Search for the cell housing the specified text and yield its (X, Y) center coordinate. 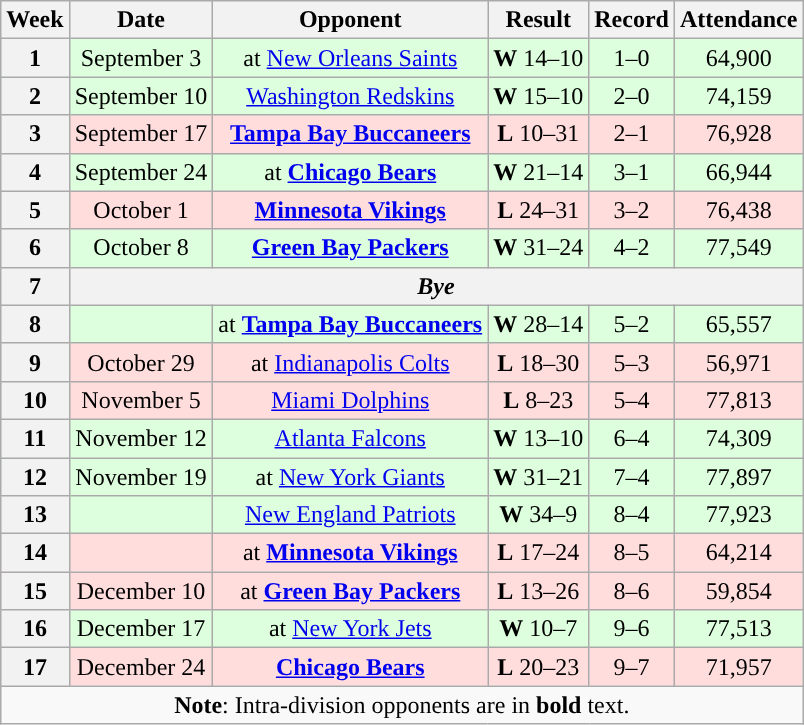
Minnesota Vikings (350, 210)
at New Orleans Saints (350, 58)
L 8–23 (538, 400)
9 (35, 362)
December 10 (141, 591)
Result (538, 20)
3 (35, 134)
5–2 (632, 324)
2–0 (632, 96)
1 (35, 58)
77,897 (738, 477)
77,813 (738, 400)
September 24 (141, 172)
76,438 (738, 210)
13 (35, 515)
74,159 (738, 96)
W 15–10 (538, 96)
L 17–24 (538, 553)
77,513 (738, 629)
Note: Intra-division opponents are in bold text. (402, 705)
71,957 (738, 667)
1–0 (632, 58)
L 13–26 (538, 591)
Atlanta Falcons (350, 438)
5 (35, 210)
November 5 (141, 400)
L 18–30 (538, 362)
74,309 (738, 438)
at New York Jets (350, 629)
December 17 (141, 629)
October 29 (141, 362)
Record (632, 20)
W 13–10 (538, 438)
7 (35, 286)
77,549 (738, 248)
L 10–31 (538, 134)
Opponent (350, 20)
15 (35, 591)
16 (35, 629)
4–2 (632, 248)
77,923 (738, 515)
14 (35, 553)
Bye (436, 286)
W 31–21 (538, 477)
November 19 (141, 477)
December 24 (141, 667)
3–1 (632, 172)
W 10–7 (538, 629)
November 12 (141, 438)
L 24–31 (538, 210)
4 (35, 172)
Washington Redskins (350, 96)
64,214 (738, 553)
October 1 (141, 210)
8–4 (632, 515)
6 (35, 248)
at Minnesota Vikings (350, 553)
59,854 (738, 591)
September 17 (141, 134)
W 34–9 (538, 515)
at Indianapolis Colts (350, 362)
5–4 (632, 400)
64,900 (738, 58)
8 (35, 324)
September 10 (141, 96)
New England Patriots (350, 515)
7–4 (632, 477)
12 (35, 477)
Tampa Bay Buccaneers (350, 134)
October 8 (141, 248)
8–5 (632, 553)
Green Bay Packers (350, 248)
10 (35, 400)
6–4 (632, 438)
11 (35, 438)
17 (35, 667)
Date (141, 20)
76,928 (738, 134)
56,971 (738, 362)
Miami Dolphins (350, 400)
W 14–10 (538, 58)
W 31–24 (538, 248)
9–7 (632, 667)
September 3 (141, 58)
3–2 (632, 210)
65,557 (738, 324)
9–6 (632, 629)
at Tampa Bay Buccaneers (350, 324)
2 (35, 96)
at Chicago Bears (350, 172)
5–3 (632, 362)
Attendance (738, 20)
2–1 (632, 134)
66,944 (738, 172)
W 21–14 (538, 172)
Week (35, 20)
Chicago Bears (350, 667)
8–6 (632, 591)
L 20–23 (538, 667)
W 28–14 (538, 324)
at Green Bay Packers (350, 591)
at New York Giants (350, 477)
